Identify which cell holds the provided text, then report its (x, y) central coordinate. 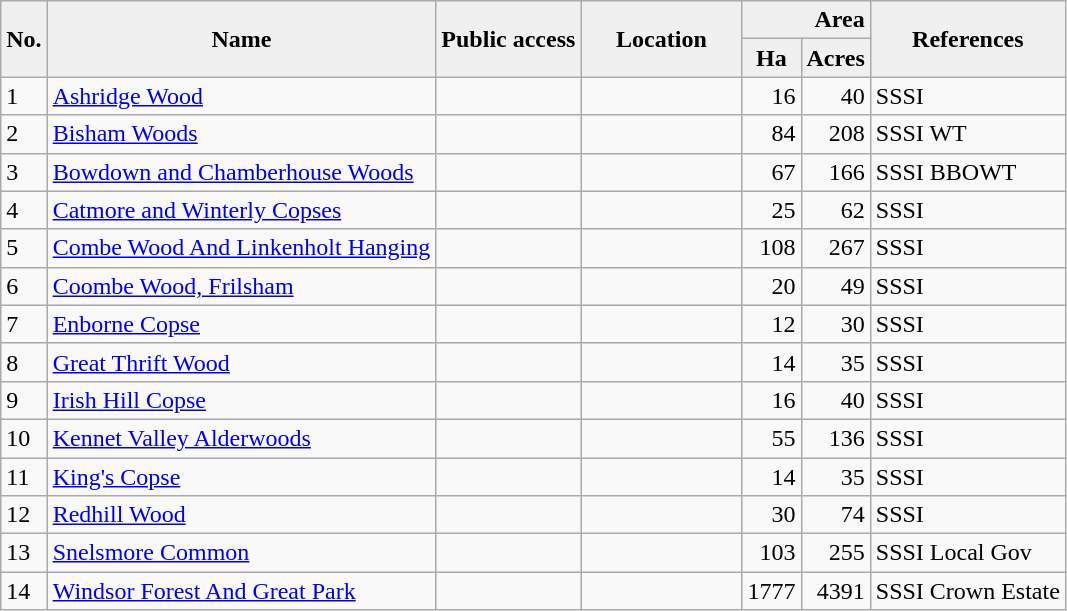
SSSI Local Gov (968, 553)
1777 (772, 591)
4391 (836, 591)
Bisham Woods (242, 134)
11 (24, 477)
13 (24, 553)
Kennet Valley Alderwoods (242, 438)
Redhill Wood (242, 515)
49 (836, 286)
King's Copse (242, 477)
166 (836, 172)
Ashridge Wood (242, 96)
3 (24, 172)
84 (772, 134)
Combe Wood And Linkenholt Hanging (242, 248)
267 (836, 248)
6 (24, 286)
SSSI Crown Estate (968, 591)
Acres (836, 58)
Windsor Forest And Great Park (242, 591)
7 (24, 324)
10 (24, 438)
Irish Hill Copse (242, 400)
Snelsmore Common (242, 553)
Area (806, 20)
1 (24, 96)
2 (24, 134)
208 (836, 134)
108 (772, 248)
25 (772, 210)
Location (662, 39)
55 (772, 438)
Enborne Copse (242, 324)
SSSI WT (968, 134)
255 (836, 553)
62 (836, 210)
4 (24, 210)
Great Thrift Wood (242, 362)
References (968, 39)
SSSI BBOWT (968, 172)
8 (24, 362)
No. (24, 39)
67 (772, 172)
Public access (508, 39)
103 (772, 553)
5 (24, 248)
Coombe Wood, Frilsham (242, 286)
9 (24, 400)
Ha (772, 58)
74 (836, 515)
Catmore and Winterly Copses (242, 210)
Name (242, 39)
Bowdown and Chamberhouse Woods (242, 172)
20 (772, 286)
136 (836, 438)
